Detect which cell encompasses the target text, then output its [X, Y] center coordinate. 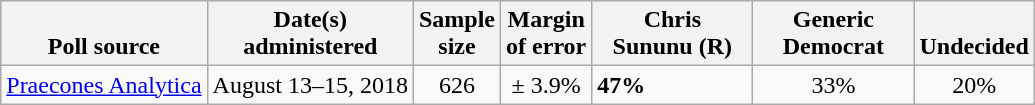
August 13–15, 2018 [310, 85]
± 3.9% [546, 85]
Undecided [974, 34]
Date(s)administered [310, 34]
47% [672, 85]
Poll source [104, 34]
626 [456, 85]
GenericDemocrat [834, 34]
Samplesize [456, 34]
ChrisSununu (R) [672, 34]
Praecones Analytica [104, 85]
Marginof error [546, 34]
20% [974, 85]
33% [834, 85]
